Extract the (x, y) coordinate from the center of the cell holding the provided text.  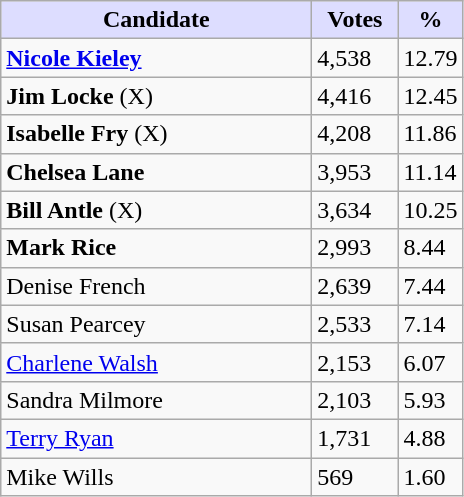
Bill Antle (X) (156, 210)
Votes (355, 20)
Chelsea Lane (156, 172)
11.14 (430, 172)
12.45 (430, 96)
2,103 (355, 400)
3,953 (355, 172)
3,634 (355, 210)
10.25 (430, 210)
7.44 (430, 286)
2,639 (355, 286)
Denise French (156, 286)
Charlene Walsh (156, 362)
4,208 (355, 134)
8.44 (430, 248)
4.88 (430, 438)
Nicole Kieley (156, 58)
Terry Ryan (156, 438)
4,416 (355, 96)
2,993 (355, 248)
12.79 (430, 58)
Jim Locke (X) (156, 96)
Mike Wills (156, 477)
4,538 (355, 58)
1,731 (355, 438)
1.60 (430, 477)
Sandra Milmore (156, 400)
Candidate (156, 20)
569 (355, 477)
Isabelle Fry (X) (156, 134)
11.86 (430, 134)
5.93 (430, 400)
7.14 (430, 324)
Susan Pearcey (156, 324)
6.07 (430, 362)
2,153 (355, 362)
% (430, 20)
Mark Rice (156, 248)
2,533 (355, 324)
